Find where the given text appears and provide that cell's center as (x, y) coordinate. 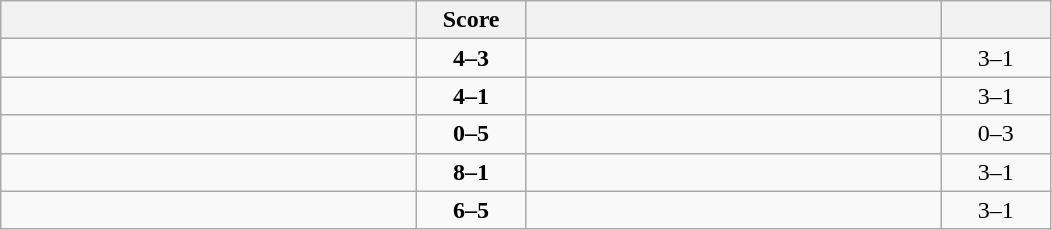
0–3 (996, 134)
4–3 (472, 58)
4–1 (472, 96)
Score (472, 20)
8–1 (472, 172)
0–5 (472, 134)
6–5 (472, 210)
